Extract the [x, y] coordinate from the center of the cell holding the provided text.  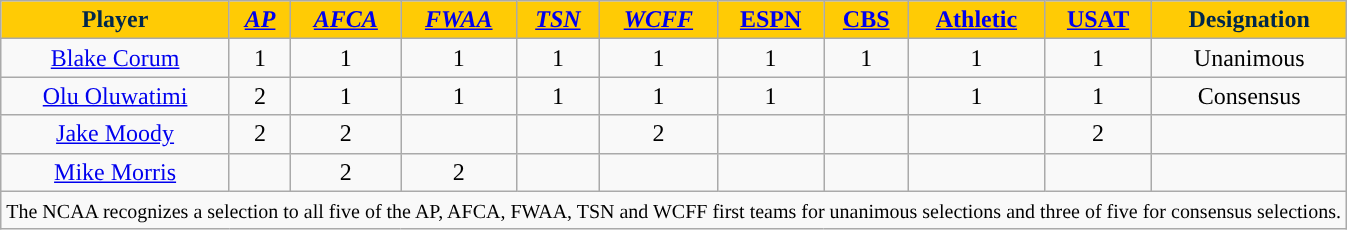
CBS [866, 20]
WCFF [658, 20]
Player [116, 20]
Unanimous [1250, 58]
ESPN [770, 20]
Blake Corum [116, 58]
TSN [558, 20]
FWAA [459, 20]
USAT [1098, 20]
Designation [1250, 20]
Consensus [1250, 96]
Olu Oluwatimi [116, 96]
Mike Morris [116, 172]
AFCA [346, 20]
Athletic [977, 20]
Jake Moody [116, 134]
AP [260, 20]
